Output the (X, Y) coordinate of the center of the cell containing the given text.  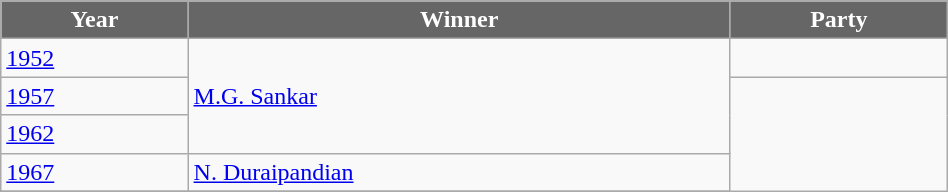
N. Duraipandian (459, 172)
1962 (94, 134)
1967 (94, 172)
Party (838, 20)
1957 (94, 96)
1952 (94, 58)
M.G. Sankar (459, 96)
Year (94, 20)
Winner (459, 20)
